Locate the cell with the specified text and output its [x, y] center coordinate. 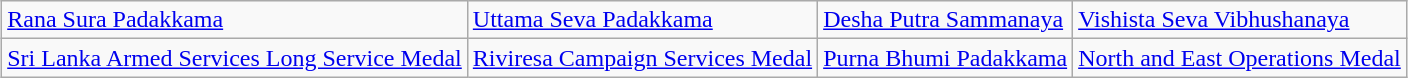
Desha Putra Sammanaya [946, 20]
Uttama Seva Padakkama [642, 20]
Purna Bhumi Padakkama [946, 58]
Riviresa Campaign Services Medal [642, 58]
Sri Lanka Armed Services Long Service Medal [235, 58]
Vishista Seva Vibhushanaya [1240, 20]
North and East Operations Medal [1240, 58]
Rana Sura Padakkama [235, 20]
